Extract the (x, y) coordinate from the center of the cell holding the provided text.  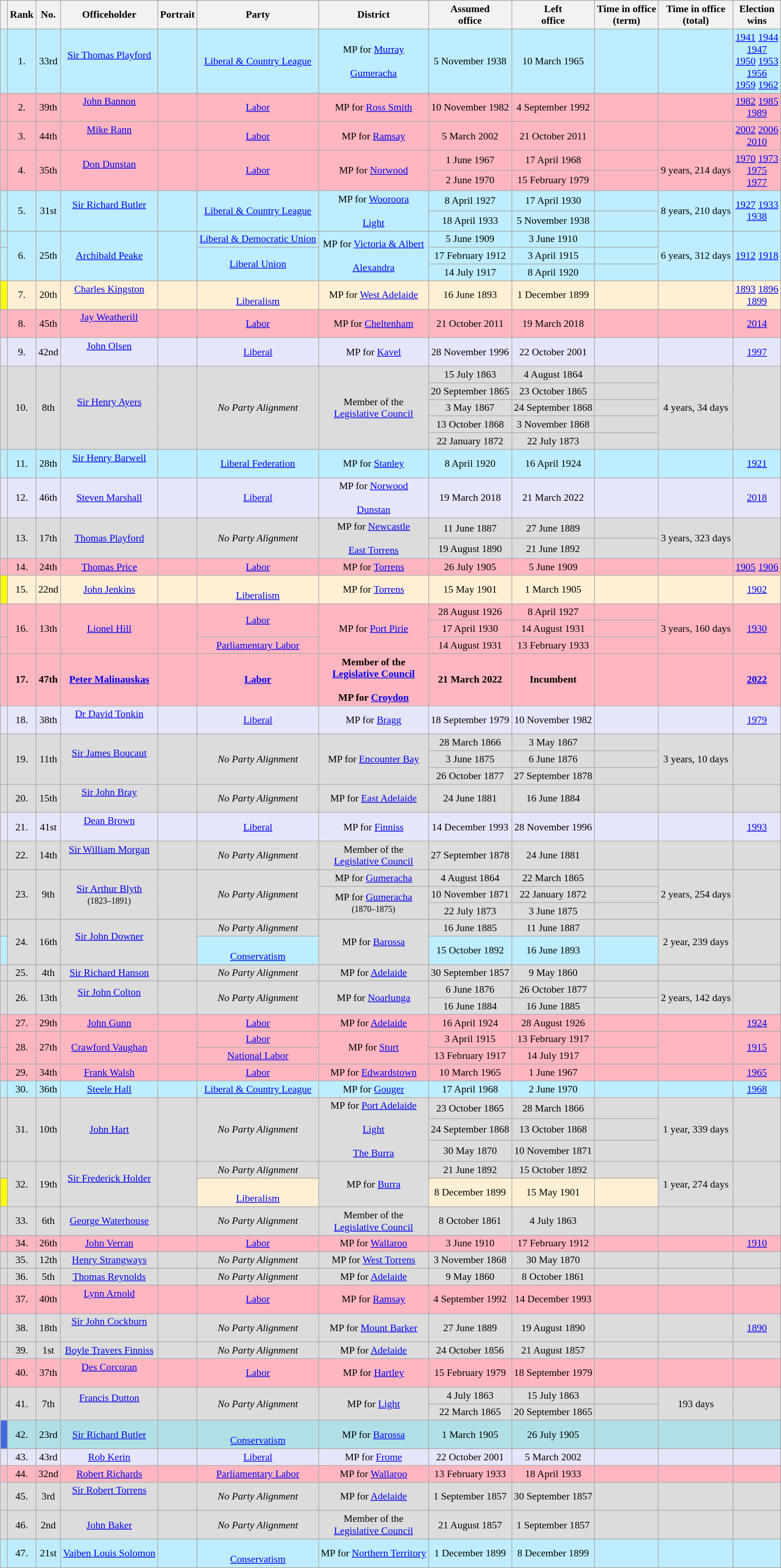
19. (21, 759)
2 year, 239 days (696, 942)
Peter Malinauskas (109, 680)
10th (49, 1130)
26. (21, 998)
42nd (49, 352)
39th (49, 107)
38. (21, 1328)
36th (49, 1089)
2 years, 254 days (696, 894)
Rob Kerin (109, 1457)
1915 (757, 1047)
MP for Sturt (374, 1047)
13. (21, 539)
Member of theLegislative CouncilMP for Croydon (374, 680)
3. (21, 136)
No. (49, 15)
Steven Marshall (109, 498)
32. (21, 1184)
John Hart (109, 1130)
MP for East Adelaide (374, 798)
8th (49, 408)
MP for Finniss (374, 827)
MP for Burra (374, 1184)
MP for NorwoodDunstan (374, 498)
4th (49, 973)
9 years, 214 days (696, 171)
Crawford Vaughan (109, 1047)
38th (49, 720)
Sir John Downer (109, 942)
Sir James Boucaut (109, 759)
MP for WoorooraLight (374, 211)
24 October 1856 (470, 1351)
39. (21, 1351)
Sir Arthur Blyth(1823–1891) (109, 894)
Assumedoffice (470, 15)
2022 (757, 680)
Vaiben Louis Solomon (109, 1554)
District (374, 15)
6th (49, 1221)
MP for MurrayGumeracha (374, 61)
5. (21, 211)
MP for Port AdelaideLightThe Burra (374, 1130)
1982 19851989 (757, 107)
36. (21, 1277)
Leftoffice (553, 15)
1970 197319751977 (757, 171)
4. (21, 171)
MP for West Adelaide (374, 295)
1 year, 339 days (696, 1130)
2nd (49, 1525)
Dean Brown (109, 827)
11. (21, 463)
29th (49, 1023)
29. (21, 1073)
1927 19331938 (757, 211)
MP for Victoria & AlbertAlexandra (374, 256)
MP for Port Pirie (374, 629)
28th (49, 463)
7th (49, 1403)
John Verran (109, 1243)
22. (21, 855)
Sir Henry Ayers (109, 408)
1930 (757, 629)
20. (21, 798)
Officeholder (109, 15)
MP for Edwardstown (374, 1073)
23. (21, 894)
47. (21, 1554)
Thomas Reynolds (109, 1277)
47th (49, 680)
MP for Frome (374, 1457)
Des Corcoran (109, 1373)
1993 (757, 827)
George Waterhouse (109, 1221)
7. (21, 295)
41st (49, 827)
2018 (757, 498)
3 years, 10 days (696, 759)
193 days (696, 1403)
35th (49, 171)
MP for Noarlunga (374, 998)
1912 1918 (757, 256)
1890 (757, 1328)
44. (21, 1474)
27th (49, 1047)
11th (49, 759)
28. (21, 1047)
2014 (757, 324)
MP for Ross Smith (374, 107)
25th (49, 256)
6. (21, 256)
17. (21, 680)
22nd (49, 589)
24. (21, 942)
MP for Gumeracha (374, 878)
12. (21, 498)
44th (49, 136)
Frank Walsh (109, 1073)
2. (21, 107)
17th (49, 539)
MP for Bragg (374, 720)
1905 1906 (757, 567)
18. (21, 720)
10. (21, 408)
Charles Kingston (109, 295)
Party (258, 15)
40. (21, 1373)
Don Dunstan (109, 171)
Sir William Morgan (109, 855)
24th (49, 567)
35. (21, 1260)
Henry Strangways (109, 1260)
16th (49, 942)
15th (49, 798)
4 years, 34 days (696, 408)
Sir Frederick Holder (109, 1184)
20th (49, 295)
18th (49, 1328)
Sir Richard Hanson (109, 973)
46. (21, 1525)
MP for Stanley (374, 463)
37th (49, 1373)
27. (21, 1023)
1941 194419471950 195319561959 1962 (757, 61)
National Labor (258, 1056)
MP for Light (374, 1403)
15. (21, 589)
9th (49, 894)
33rd (49, 61)
19th (49, 1184)
Lynn Arnold (109, 1299)
Steele Hall (109, 1089)
Archibald Peake (109, 256)
Sir John Colton (109, 998)
33. (21, 1221)
1965 (757, 1073)
Lionel Hill (109, 629)
1979 (757, 720)
John Olsen (109, 352)
MP for Cheltenham (374, 324)
MP for West Torrens (374, 1260)
John Baker (109, 1525)
14th (49, 855)
40th (49, 1299)
14. (21, 567)
MP for Northern Territory (374, 1554)
45th (49, 324)
43. (21, 1457)
31. (21, 1130)
Electionwins (757, 15)
46th (49, 498)
John Gunn (109, 1023)
45. (21, 1497)
30. (21, 1089)
John Jenkins (109, 589)
Francis Dutton (109, 1403)
Mike Rann (109, 136)
Portrait (177, 15)
3 years, 160 days (696, 629)
Sir Robert Torrens (109, 1497)
MP for Encounter Bay (374, 759)
MP for NewcastleEast Torrens (374, 539)
Dr David Tonkin (109, 720)
Boyle Travers Finniss (109, 1351)
3rd (49, 1497)
John Bannon (109, 107)
MP for Mount Barker (374, 1328)
23rd (49, 1435)
1924 (757, 1023)
MP for Gumeracha(1870–1875) (374, 903)
43rd (49, 1457)
16. (21, 629)
Time in office(total) (696, 15)
32nd (49, 1474)
Robert Richards (109, 1474)
21st (49, 1554)
26th (49, 1243)
2 years, 142 days (696, 998)
Rank (21, 15)
21. (21, 827)
MP for Gouger (374, 1089)
1910 (757, 1243)
Sir John Cockburn (109, 1328)
8. (21, 324)
1902 (757, 589)
5th (49, 1277)
Liberal Federation (258, 463)
MP for Hartley (374, 1373)
Liberal Union (258, 264)
3 years, 323 days (696, 539)
Sir Thomas Playford (109, 61)
Jay Weatherill (109, 324)
1893 18961899 (757, 295)
37. (21, 1299)
MP for Kavel (374, 352)
34th (49, 1073)
8 years, 210 days (696, 211)
Sir Henry Barwell (109, 463)
Incumbent (553, 680)
1st (49, 1351)
Thomas Playford (109, 539)
1968 (757, 1089)
34. (21, 1243)
MP for Norwood (374, 171)
2002 20062010 (757, 136)
31st (49, 211)
Thomas Price (109, 567)
1997 (757, 352)
25. (21, 973)
41. (21, 1403)
Sir John Bray (109, 798)
1 year, 274 days (696, 1184)
9. (21, 352)
42. (21, 1435)
Liberal & Democratic Union (258, 239)
Time in office(term) (627, 15)
1. (21, 61)
1921 (757, 463)
6 years, 312 days (696, 256)
12th (49, 1260)
